Provide the (X, Y) coordinate of the cell's center where the given text is located.  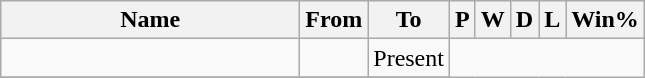
L (552, 20)
P (462, 20)
D (524, 20)
To (409, 20)
Present (409, 58)
From (334, 20)
Name (150, 20)
W (492, 20)
Win% (606, 20)
